Locate the cell with the specified text and output its [X, Y] center coordinate. 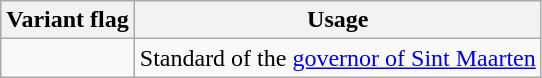
Standard of the governor of Sint Maarten [338, 58]
Variant flag [68, 20]
Usage [338, 20]
